Capture the cell that displays the provided text and extract its [x, y] central coordinate. 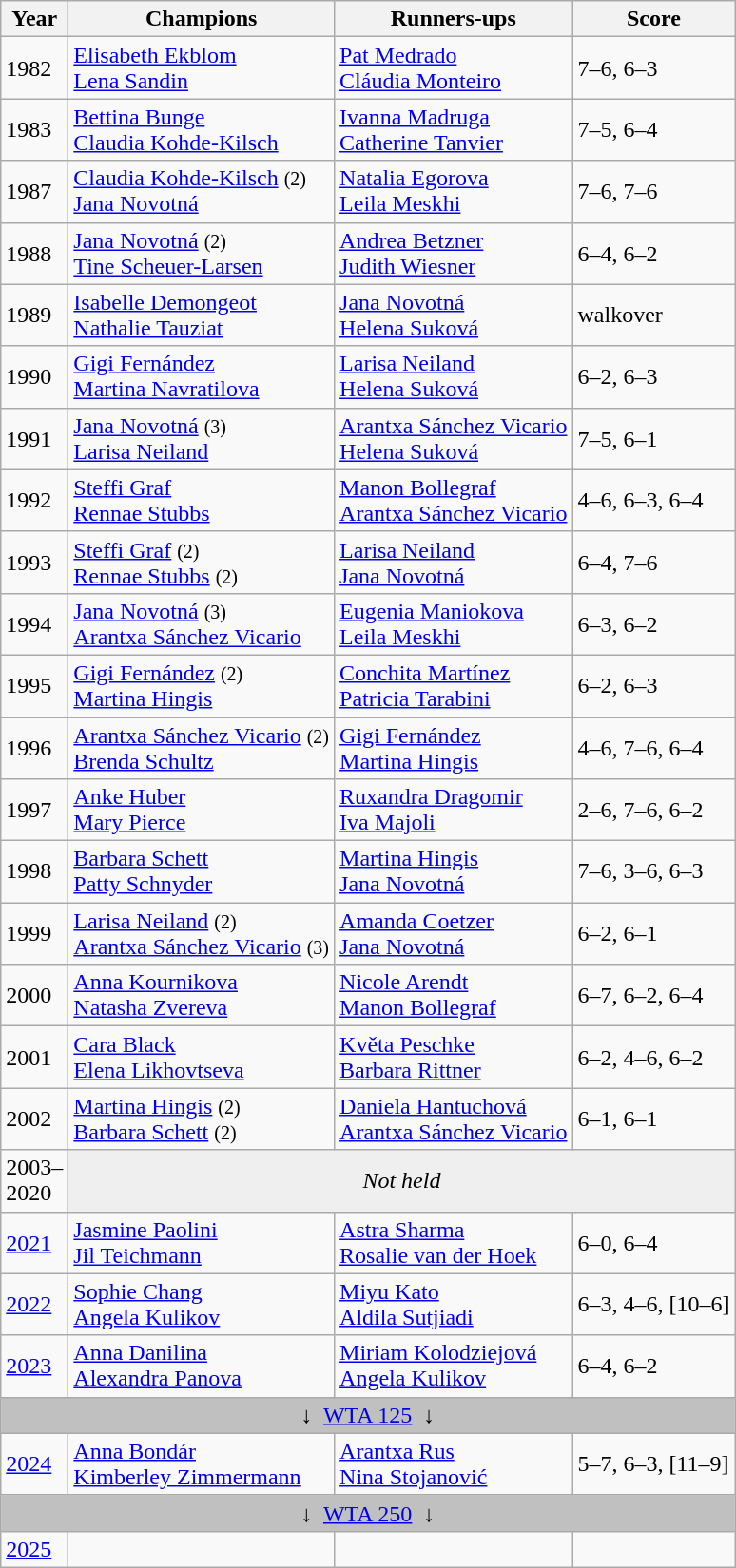
Conchita Martínez Patricia Tarabini [454, 686]
6–3, 4–6, [10–6] [654, 1304]
2025 [34, 1549]
Jana Novotná (2) Tine Scheuer-Larsen [202, 253]
6–4, 7–6 [654, 563]
Ruxandra Dragomir Iva Majoli [454, 810]
Score [654, 19]
Martina Hingis Jana Novotná [454, 872]
Elisabeth Ekblom Lena Sandin [202, 68]
Isabelle Demongeot Nathalie Tauziat [202, 316]
6–7, 6–2, 6–4 [654, 996]
Larisa Neiland Helena Suková [454, 376]
Steffi Graf (2) Rennae Stubbs (2) [202, 563]
Claudia Kohde-Kilsch (2) Jana Novotná [202, 192]
2000 [34, 996]
1992 [34, 500]
2003–2020 [34, 1180]
Arantxa Sánchez Vicario Helena Suková [454, 439]
Steffi Graf Rennae Stubbs [202, 500]
Larisa Neiland (2) Arantxa Sánchez Vicario (3) [202, 933]
6–1, 6–1 [654, 1119]
7–5, 6–4 [654, 129]
Nicole Arendt Manon Bollegraf [454, 996]
1987 [34, 192]
2023 [34, 1367]
4–6, 6–3, 6–4 [654, 500]
2024 [34, 1463]
Bettina Bunge Claudia Kohde-Kilsch [202, 129]
6–3, 6–2 [654, 623]
Amanda Coetzer Jana Novotná [454, 933]
7–5, 6–1 [654, 439]
6–2, 4–6, 6–2 [654, 1057]
4–6, 7–6, 6–4 [654, 747]
Sophie Chang Angela Kulikov [202, 1304]
Miyu Kato Aldila Sutjiadi [454, 1304]
Anna Bondár Kimberley Zimmermann [202, 1463]
Jana Novotná (3) Arantxa Sánchez Vicario [202, 623]
Jana Novotná (3) Larisa Neiland [202, 439]
Gigi Fernández (2) Martina Hingis [202, 686]
Gigi Fernández Martina Navratilova [202, 376]
Jasmine Paolini Jil Teichmann [202, 1243]
1982 [34, 68]
1997 [34, 810]
Pat Medrado Cláudia Monteiro [454, 68]
2001 [34, 1057]
Andrea Betzner Judith Wiesner [454, 253]
5–7, 6–3, [11–9] [654, 1463]
1990 [34, 376]
2002 [34, 1119]
1983 [34, 129]
↓ WTA 250 ↓ [368, 1513]
2021 [34, 1243]
Astra Sharma Rosalie van der Hoek [454, 1243]
Jana Novotná Helena Suková [454, 316]
1995 [34, 686]
1988 [34, 253]
Miriam Kolodziejová Angela Kulikov [454, 1367]
6–2, 6–1 [654, 933]
Květa Peschke Barbara Rittner [454, 1057]
Martina Hingis (2) Barbara Schett (2) [202, 1119]
2–6, 7–6, 6–2 [654, 810]
Eugenia Maniokova Leila Meskhi [454, 623]
1994 [34, 623]
Daniela Hantuchová Arantxa Sánchez Vicario [454, 1119]
7–6, 3–6, 6–3 [654, 872]
Anna Kournikova Natasha Zvereva [202, 996]
Natalia Egorova Leila Meskhi [454, 192]
Cara Black Elena Likhovtseva [202, 1057]
Anke Huber Mary Pierce [202, 810]
Not held [401, 1180]
Gigi Fernández Martina Hingis [454, 747]
Ivanna Madruga Catherine Tanvier [454, 129]
1998 [34, 872]
walkover [654, 316]
2022 [34, 1304]
1991 [34, 439]
7–6, 7–6 [654, 192]
Runners-ups [454, 19]
1993 [34, 563]
Year [34, 19]
Anna Danilina Alexandra Panova [202, 1367]
Barbara Schett Patty Schnyder [202, 872]
1989 [34, 316]
7–6, 6–3 [654, 68]
6–0, 6–4 [654, 1243]
Manon Bollegraf Arantxa Sánchez Vicario [454, 500]
Larisa Neiland Jana Novotná [454, 563]
Arantxa Rus Nina Stojanović [454, 1463]
↓ WTA 125 ↓ [368, 1415]
1996 [34, 747]
Champions [202, 19]
Arantxa Sánchez Vicario (2) Brenda Schultz [202, 747]
1999 [34, 933]
